Return [X, Y] of the center of cell containing provided text 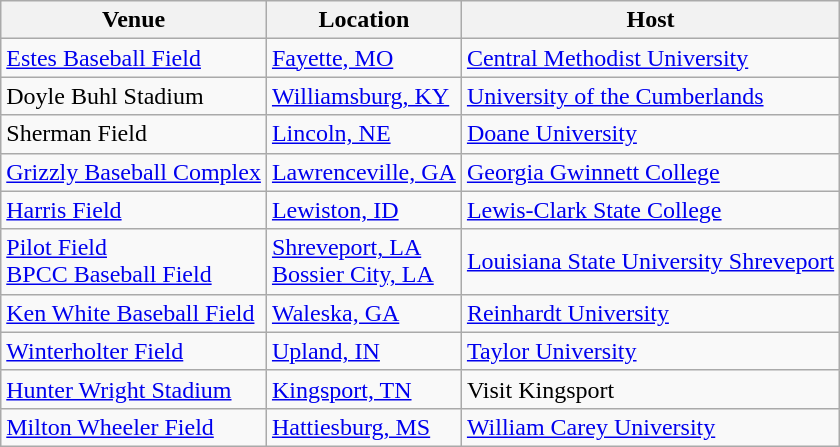
Milton Wheeler Field [134, 427]
Doyle Buhl Stadium [134, 96]
Shreveport, LABossier City, LA [364, 262]
Harris Field [134, 210]
Georgia Gwinnett College [650, 172]
Hunter Wright Stadium [134, 389]
Waleska, GA [364, 313]
Williamsburg, KY [364, 96]
Fayette, MO [364, 58]
Estes Baseball Field [134, 58]
Doane University [650, 134]
William Carey University [650, 427]
Central Methodist University [650, 58]
Host [650, 20]
Winterholter Field [134, 351]
Reinhardt University [650, 313]
Hattiesburg, MS [364, 427]
Visit Kingsport [650, 389]
Taylor University [650, 351]
University of the Cumberlands [650, 96]
Venue [134, 20]
Lewis-Clark State College [650, 210]
Pilot FieldBPCC Baseball Field [134, 262]
Kingsport, TN [364, 389]
Location [364, 20]
Lincoln, NE [364, 134]
Lawrenceville, GA [364, 172]
Upland, IN [364, 351]
Sherman Field [134, 134]
Grizzly Baseball Complex [134, 172]
Ken White Baseball Field [134, 313]
Lewiston, ID [364, 210]
Louisiana State University Shreveport [650, 262]
